Capture the cell that displays the provided text and extract its [X, Y] central coordinate. 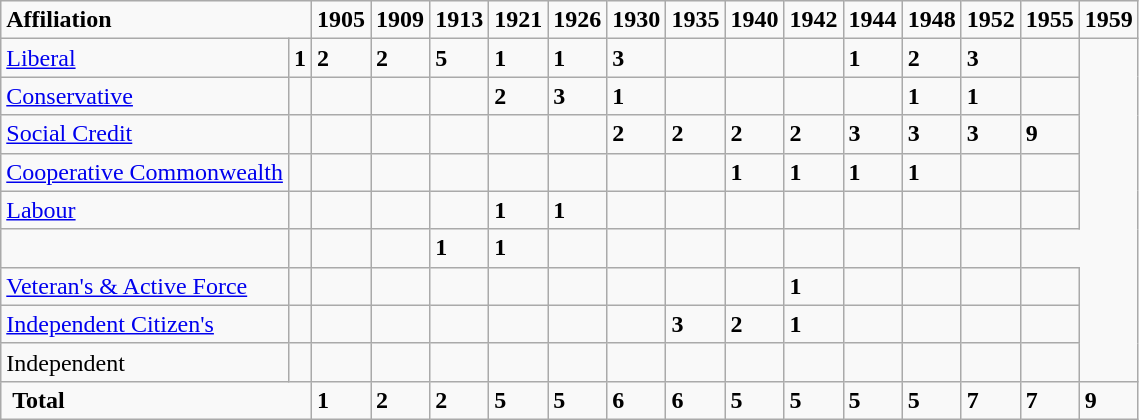
Independent [145, 362]
Independent Citizen's [145, 324]
1905 [340, 20]
Conservative [145, 96]
1921 [518, 20]
1948 [932, 20]
1935 [696, 20]
1940 [754, 20]
1952 [990, 20]
1942 [814, 20]
Liberal [145, 58]
Social Credit [145, 134]
1913 [460, 20]
1930 [636, 20]
Labour [145, 210]
Affiliation [156, 20]
1909 [400, 20]
1944 [872, 20]
1926 [578, 20]
1955 [1050, 20]
Cooperative Commonwealth [145, 172]
1959 [1108, 20]
Total [156, 400]
Veteran's & Active Force [145, 286]
